For the text-containing cell, return its midpoint in (X, Y) coordinate format. 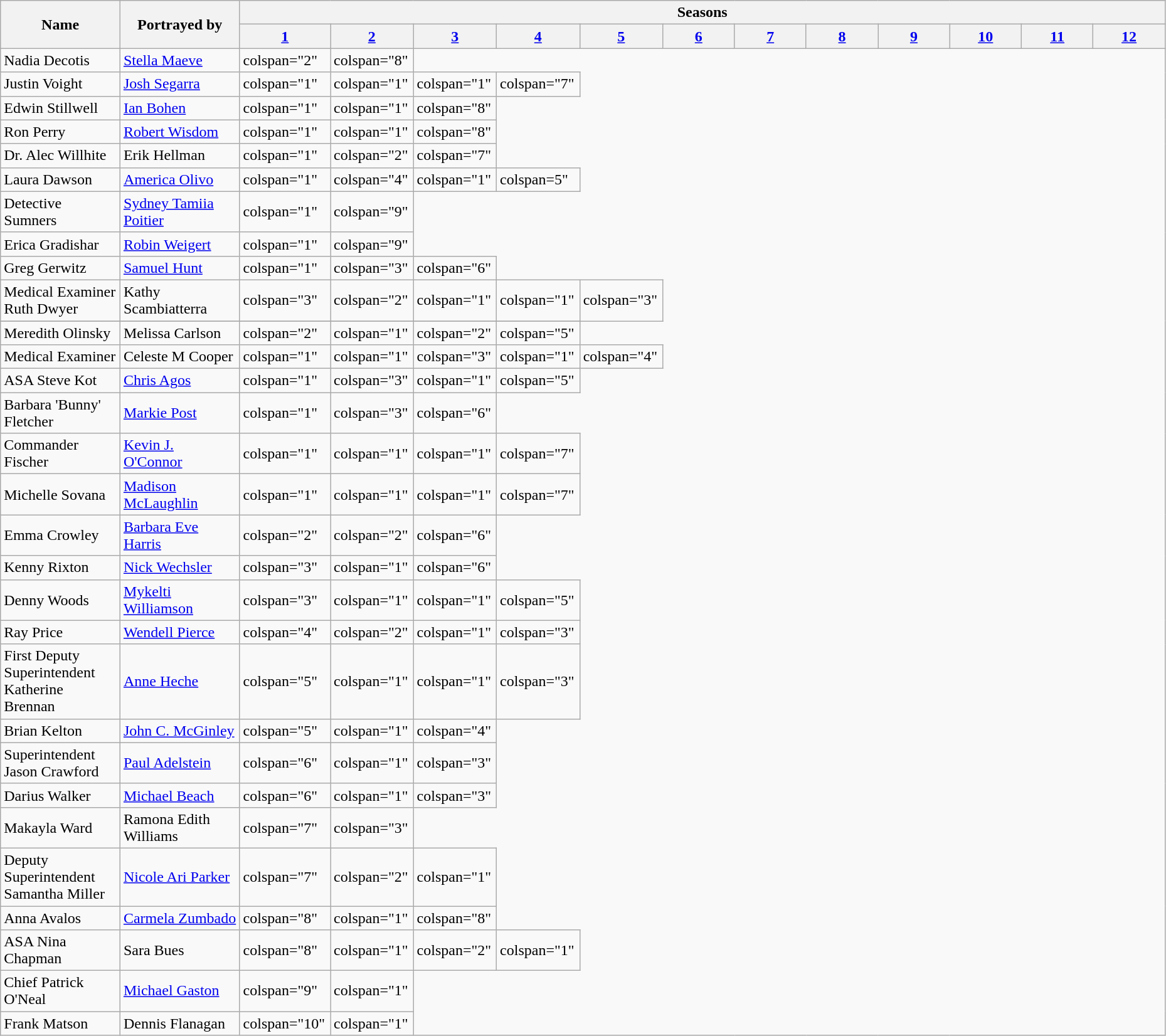
Erica Gradishar (60, 244)
Stella Maeve (179, 60)
2 (373, 36)
ASA Nina Chapman (60, 951)
Laura Dawson (60, 179)
Frank Matson (60, 1023)
8 (842, 36)
12 (1129, 36)
Erik Hellman (179, 156)
Medical Examiner (60, 357)
Makayla Ward (60, 828)
Paul Adelstein (179, 763)
Deputy Superintendent Samantha Miller (60, 877)
Markie Post (179, 413)
Nadia Decotis (60, 60)
First Deputy Superintendent Katherine Brennan (60, 681)
America Olivo (179, 179)
6 (699, 36)
Name (60, 24)
Samuel Hunt (179, 268)
colspan=5" (538, 179)
Chief Patrick O'Neal (60, 991)
Michelle Sovana (60, 494)
Meredith Olinsky (60, 333)
Dr. Alec Willhite (60, 156)
Ray Price (60, 632)
ASA Steve Kot (60, 381)
Justin Voight (60, 84)
Greg Gerwitz (60, 268)
4 (538, 36)
Emma Crowley (60, 536)
10 (985, 36)
Robin Weigert (179, 244)
Seasons (702, 13)
Ramona Edith Williams (179, 828)
Josh Segarra (179, 84)
Robert Wisdom (179, 132)
Kevin J. O'Connor (179, 454)
9 (914, 36)
Portrayed by (179, 24)
Ian Bohen (179, 108)
Chris Agos (179, 381)
John C. McGinley (179, 731)
Brian Kelton (60, 731)
Denny Woods (60, 600)
Ron Perry (60, 132)
Nick Wechsler (179, 568)
Edwin Stillwell (60, 108)
7 (770, 36)
Mykelti Williamson (179, 600)
Sydney Tamiia Poitier (179, 212)
Barbara 'Bunny' Fletcher (60, 413)
Nicole Ari Parker (179, 877)
Superintendent Jason Crawford (60, 763)
Detective Sumners (60, 212)
Darius Walker (60, 795)
Michael Gaston (179, 991)
Sara Bues (179, 951)
Celeste M Cooper (179, 357)
Dennis Flanagan (179, 1023)
Kathy Scambiatterra (179, 300)
Madison McLaughlin (179, 494)
colspan="10" (285, 1023)
Michael Beach (179, 795)
3 (455, 36)
Anna Avalos (60, 917)
5 (621, 36)
Melissa Carlson (179, 333)
Anne Heche (179, 681)
Wendell Pierce (179, 632)
Barbara Eve Harris (179, 536)
Kenny Rixton (60, 568)
11 (1057, 36)
Medical Examiner Ruth Dwyer (60, 300)
Carmela Zumbado (179, 917)
1 (285, 36)
Commander Fischer (60, 454)
